Provide the [x, y] coordinate of the cell's center where the given text is located.  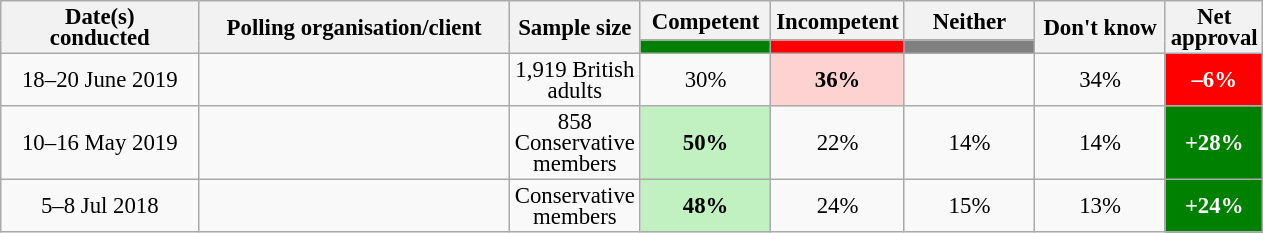
34% [1100, 80]
22% [838, 143]
24% [838, 206]
Sample size [574, 28]
858 Conservative members [574, 143]
Conservative members [574, 206]
–6% [1214, 80]
+28% [1214, 143]
13% [1100, 206]
Don't know [1100, 28]
Polling organisation/client [354, 28]
15% [970, 206]
+24% [1214, 206]
Competent [706, 20]
36% [838, 80]
Date(s)conducted [100, 28]
50% [706, 143]
30% [706, 80]
Incompetent [838, 20]
5–8 Jul 2018 [100, 206]
48% [706, 206]
1,919 British adults [574, 80]
18–20 June 2019 [100, 80]
Net approval [1214, 28]
Neither [970, 20]
10–16 May 2019 [100, 143]
